Locate the cell with the specified text and output its [x, y] center coordinate. 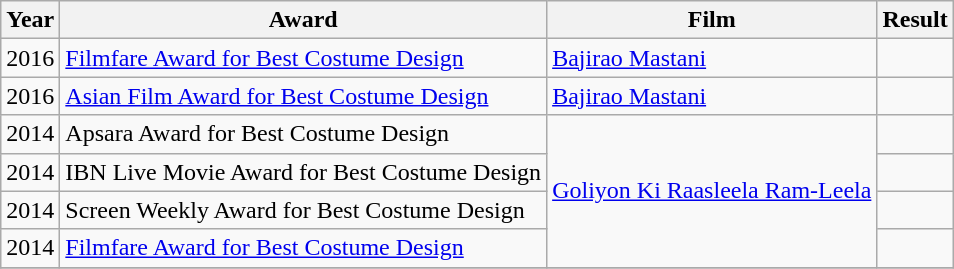
Result [915, 20]
Film [712, 20]
Apsara Award for Best Costume Design [304, 134]
Screen Weekly Award for Best Costume Design [304, 210]
Goliyon Ki Raasleela Ram-Leela [712, 191]
Asian Film Award for Best Costume Design [304, 96]
Year [30, 20]
Award [304, 20]
IBN Live Movie Award for Best Costume Design [304, 172]
